Scan for the cell matching the given text and deliver its (x, y) coordinate at center. 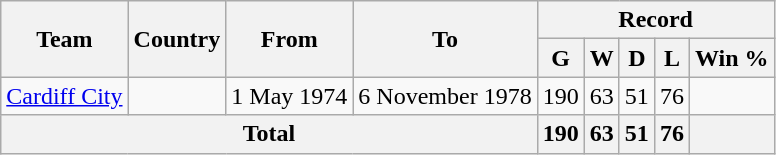
G (560, 58)
Team (64, 39)
Total (269, 134)
To (445, 39)
6 November 1978 (445, 96)
W (602, 58)
1 May 1974 (290, 96)
Win % (732, 58)
From (290, 39)
L (672, 58)
Country (177, 39)
Record (656, 20)
Cardiff City (64, 96)
D (636, 58)
